Extract the (X, Y) coordinate from the center of the cell holding the provided text.  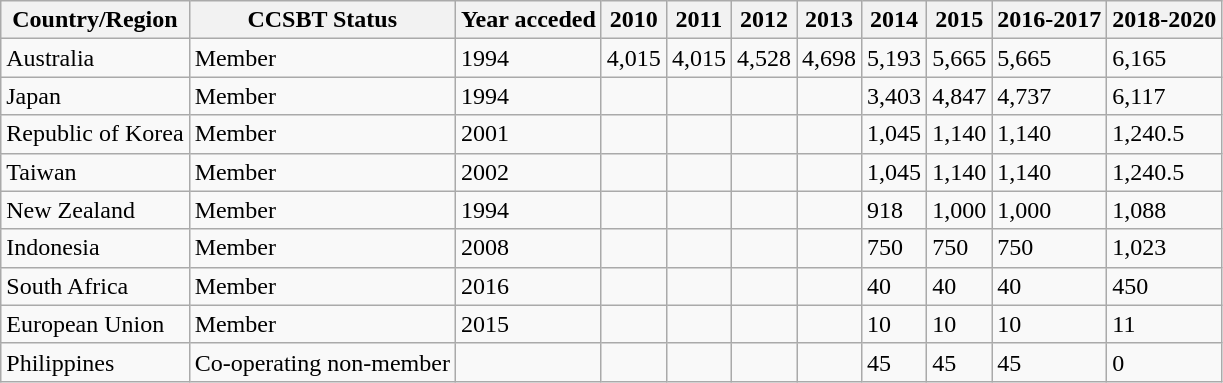
South Africa (95, 286)
11 (1164, 324)
3,403 (894, 96)
2002 (528, 172)
0 (1164, 362)
2018-2020 (1164, 20)
2012 (764, 20)
2010 (634, 20)
5,193 (894, 58)
Philippines (95, 362)
450 (1164, 286)
2013 (830, 20)
2001 (528, 134)
Republic of Korea (95, 134)
European Union (95, 324)
New Zealand (95, 210)
4,737 (1050, 96)
918 (894, 210)
Australia (95, 58)
2014 (894, 20)
Country/Region (95, 20)
Year acceded (528, 20)
4,698 (830, 58)
6,165 (1164, 58)
Co-operating non-member (322, 362)
2016 (528, 286)
2011 (698, 20)
2016-2017 (1050, 20)
Taiwan (95, 172)
CCSBT Status (322, 20)
1,088 (1164, 210)
6,117 (1164, 96)
Indonesia (95, 248)
1,023 (1164, 248)
4,847 (960, 96)
2008 (528, 248)
Japan (95, 96)
4,528 (764, 58)
